Provide the [x, y] coordinate of the cell's center where the given text is located.  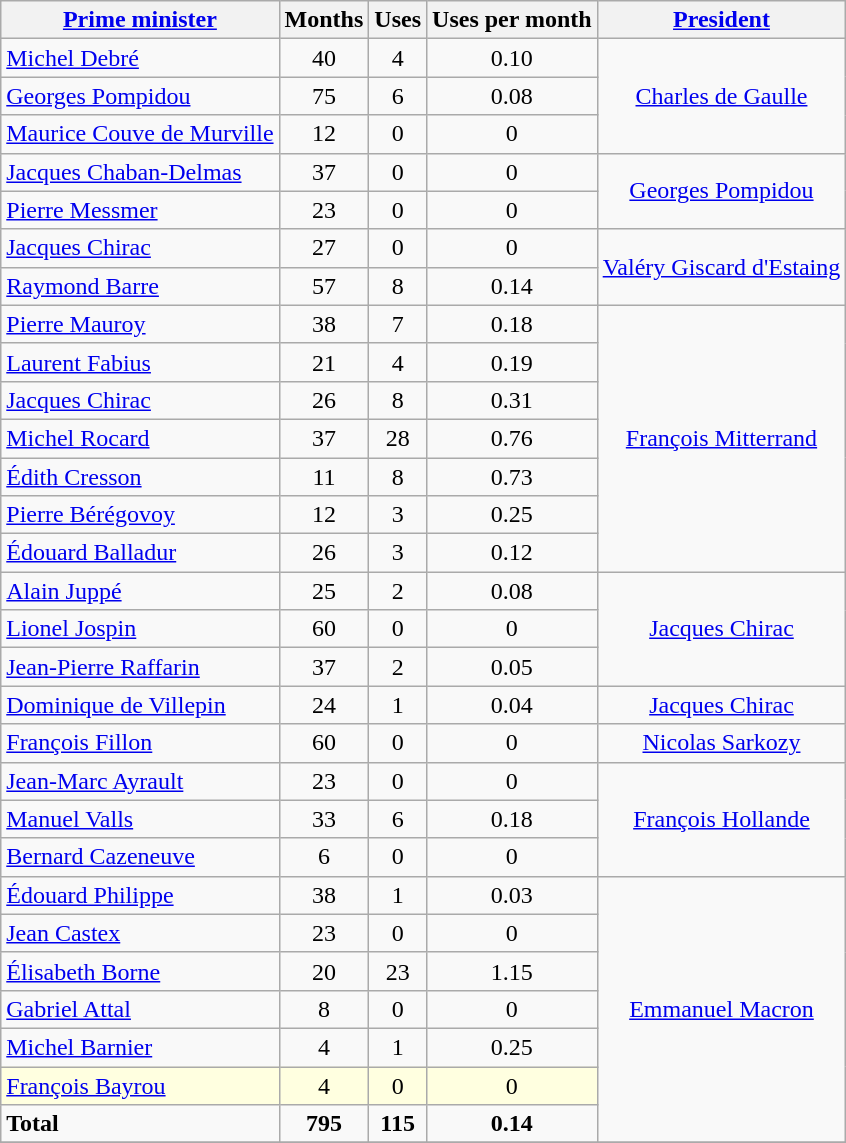
Raymond Barre [140, 286]
Maurice Couve de Murville [140, 134]
Alain Juppé [140, 591]
0.31 [512, 400]
Jean Castex [140, 933]
Édouard Philippe [140, 895]
33 [324, 819]
11 [324, 477]
Pierre Messmer [140, 210]
7 [398, 324]
115 [398, 1124]
795 [324, 1124]
Jacques Chaban-Delmas [140, 172]
75 [324, 96]
François Mitterrand [722, 438]
François Bayrou [140, 1085]
Édith Cresson [140, 477]
President [722, 20]
0.03 [512, 895]
Laurent Fabius [140, 362]
21 [324, 362]
20 [324, 971]
24 [324, 705]
Uses [398, 20]
Pierre Bérégovoy [140, 515]
Months [324, 20]
Dominique de Villepin [140, 705]
1.15 [512, 971]
0.05 [512, 667]
Jean-Pierre Raffarin [140, 667]
Bernard Cazeneuve [140, 857]
0.73 [512, 477]
Élisabeth Borne [140, 971]
25 [324, 591]
Charles de Gaulle [722, 96]
Jean-Marc Ayrault [140, 781]
Michel Barnier [140, 1047]
Michel Debré [140, 58]
57 [324, 286]
40 [324, 58]
Uses per month [512, 20]
27 [324, 248]
0.76 [512, 438]
0.12 [512, 553]
Total [140, 1124]
Édouard Balladur [140, 553]
Lionel Jospin [140, 629]
28 [398, 438]
François Fillon [140, 743]
Emmanuel Macron [722, 1009]
François Hollande [722, 819]
Manuel Valls [140, 819]
0.19 [512, 362]
Nicolas Sarkozy [722, 743]
Michel Rocard [140, 438]
Prime minister [140, 20]
0.10 [512, 58]
Gabriel Attal [140, 1009]
Pierre Mauroy [140, 324]
0.04 [512, 705]
Valéry Giscard d'Estaing [722, 267]
